Capture the cell that displays the provided text and extract its (X, Y) central coordinate. 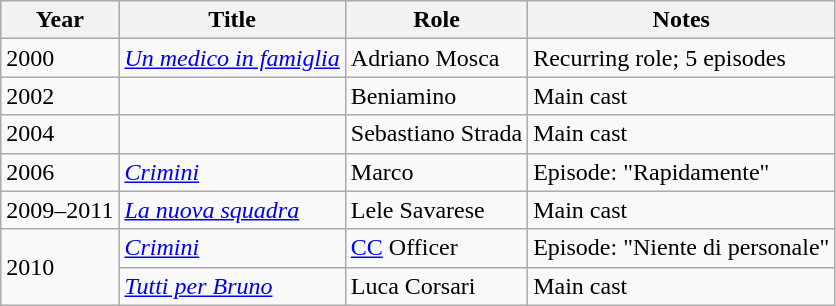
Recurring role; 5 episodes (682, 58)
Adriano Mosca (436, 58)
2006 (60, 172)
Tutti per Bruno (232, 286)
Notes (682, 20)
Sebastiano Strada (436, 134)
CC Officer (436, 248)
Year (60, 20)
Luca Corsari (436, 286)
Episode: "Rapidamente" (682, 172)
Lele Savarese (436, 210)
Role (436, 20)
La nuova squadra (232, 210)
Episode: "Niente di personale" (682, 248)
2009–2011 (60, 210)
2004 (60, 134)
2002 (60, 96)
Marco (436, 172)
2000 (60, 58)
2010 (60, 267)
Beniamino (436, 96)
Title (232, 20)
Un medico in famiglia (232, 58)
